From the cell containing the given text, extract its center point as [x, y] coordinate. 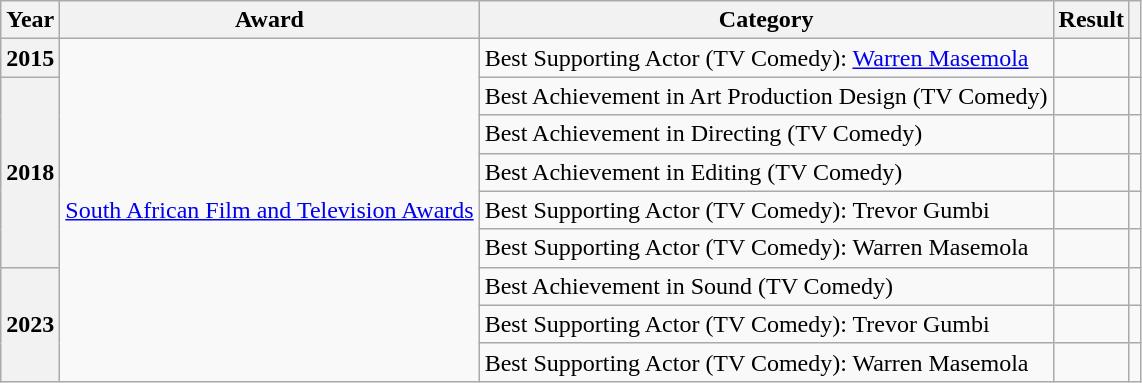
Category [766, 20]
Best Achievement in Directing (TV Comedy) [766, 134]
South African Film and Television Awards [270, 210]
2015 [30, 58]
Award [270, 20]
Result [1091, 20]
2023 [30, 324]
2018 [30, 172]
Best Achievement in Sound (TV Comedy) [766, 286]
Year [30, 20]
Best Achievement in Editing (TV Comedy) [766, 172]
Best Achievement in Art Production Design (TV Comedy) [766, 96]
